Scan for the cell matching the given text and deliver its (x, y) coordinate at center. 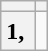
1, (18, 31)
